Return the (x, y) coordinate for the center point of the cell that contains the specified text.  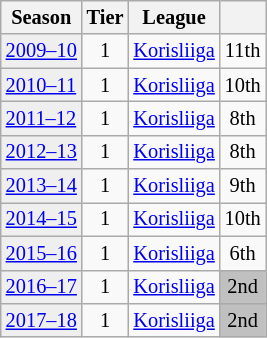
Season (42, 17)
League (174, 17)
Tier (106, 17)
11th (243, 51)
6th (243, 253)
2013–14 (42, 186)
9th (243, 186)
2014–15 (42, 219)
2010–11 (42, 85)
2016–17 (42, 287)
2011–12 (42, 118)
2017–18 (42, 320)
2012–13 (42, 152)
2009–10 (42, 51)
2015–16 (42, 253)
